Locate the cell with the specified text and output its (X, Y) center coordinate. 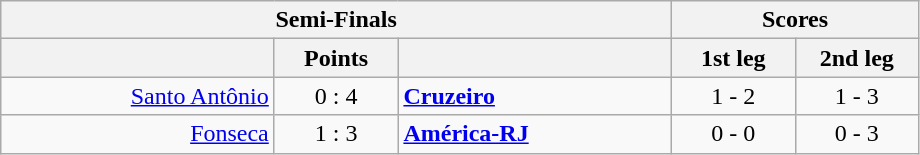
Fonseca (138, 134)
Scores (794, 20)
0 : 4 (336, 96)
Santo Antônio (138, 96)
1 - 2 (733, 96)
Semi-Finals (336, 20)
América-RJ (535, 134)
1 - 3 (857, 96)
1st leg (733, 58)
2nd leg (857, 58)
Points (336, 58)
0 - 0 (733, 134)
Cruzeiro (535, 96)
0 - 3 (857, 134)
1 : 3 (336, 134)
